Identify which cell holds the provided text, then report its (x, y) central coordinate. 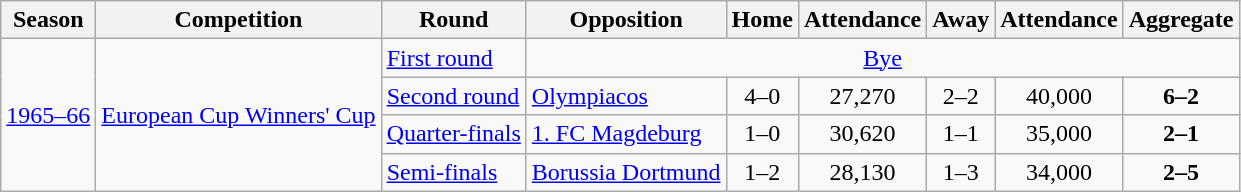
34,000 (1059, 172)
Round (454, 20)
Aggregate (1181, 20)
First round (454, 58)
Second round (454, 96)
1–2 (762, 172)
1. FC Magdeburg (626, 134)
2–2 (961, 96)
Borussia Dortmund (626, 172)
Away (961, 20)
1965–66 (48, 115)
6–2 (1181, 96)
Olympiacos (626, 96)
1–3 (961, 172)
2–5 (1181, 172)
1–1 (961, 134)
Competition (238, 20)
35,000 (1059, 134)
Opposition (626, 20)
Home (762, 20)
Bye (882, 58)
European Cup Winners' Cup (238, 115)
28,130 (862, 172)
40,000 (1059, 96)
2–1 (1181, 134)
4–0 (762, 96)
Season (48, 20)
1–0 (762, 134)
Quarter-finals (454, 134)
27,270 (862, 96)
30,620 (862, 134)
Semi-finals (454, 172)
